Find where the given text appears and provide that cell's center as (x, y) coordinate. 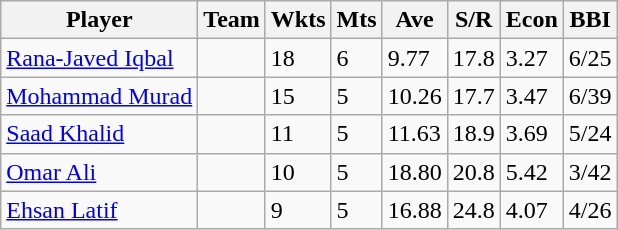
18.80 (414, 172)
9.77 (414, 58)
Econ (532, 20)
20.8 (474, 172)
6/25 (590, 58)
10.26 (414, 96)
17.7 (474, 96)
Wkts (298, 20)
Mohammad Murad (100, 96)
Team (232, 20)
3.47 (532, 96)
16.88 (414, 210)
BBI (590, 20)
15 (298, 96)
Player (100, 20)
3/42 (590, 172)
Saad Khalid (100, 134)
18.9 (474, 134)
5/24 (590, 134)
Mts (356, 20)
Ave (414, 20)
Omar Ali (100, 172)
3.27 (532, 58)
6/39 (590, 96)
6 (356, 58)
9 (298, 210)
S/R (474, 20)
4/26 (590, 210)
Rana-Javed Iqbal (100, 58)
10 (298, 172)
5.42 (532, 172)
3.69 (532, 134)
11 (298, 134)
18 (298, 58)
Ehsan Latif (100, 210)
17.8 (474, 58)
4.07 (532, 210)
11.63 (414, 134)
24.8 (474, 210)
